Detect which cell encompasses the target text, then output its (X, Y) center coordinate. 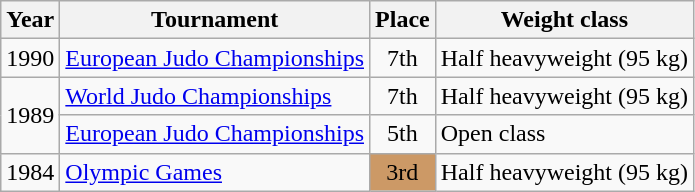
1990 (30, 58)
1989 (30, 115)
Tournament (215, 20)
5th (403, 134)
Open class (564, 134)
1984 (30, 172)
3rd (403, 172)
Weight class (564, 20)
Year (30, 20)
Place (403, 20)
World Judo Championships (215, 96)
Olympic Games (215, 172)
